Determine the [X, Y] coordinate at the center of the cell enclosing the given text.  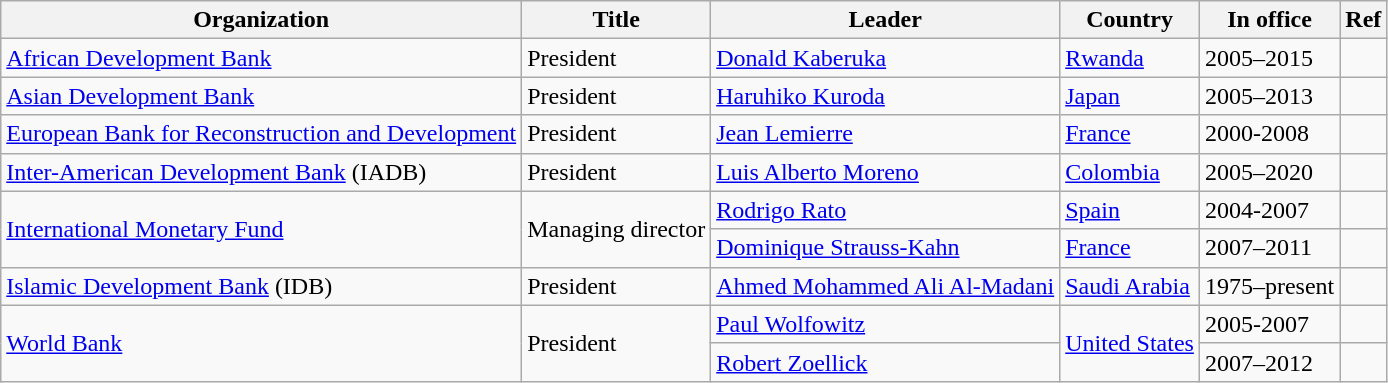
Country [1130, 20]
Donald Kaberuka [886, 58]
Managing director [616, 229]
Inter-American Development Bank (IADB) [262, 172]
Colombia [1130, 172]
2005–2020 [1269, 172]
2007–2011 [1269, 248]
2004-2007 [1269, 210]
2007–2012 [1269, 362]
Jean Lemierre [886, 134]
Asian Development Bank [262, 96]
Ref [1364, 20]
Islamic Development Bank (IDB) [262, 286]
Organization [262, 20]
2000-2008 [1269, 134]
2005–2013 [1269, 96]
Saudi Arabia [1130, 286]
Luis Alberto Moreno [886, 172]
Rodrigo Rato [886, 210]
Dominique Strauss-Kahn [886, 248]
African Development Bank [262, 58]
Rwanda [1130, 58]
World Bank [262, 343]
Paul Wolfowitz [886, 324]
Robert Zoellick [886, 362]
International Monetary Fund [262, 229]
Ahmed Mohammed Ali Al-Madani [886, 286]
Japan [1130, 96]
Leader [886, 20]
In office [1269, 20]
2005–2015 [1269, 58]
European Bank for Reconstruction and Development [262, 134]
Title [616, 20]
United States [1130, 343]
2005-2007 [1269, 324]
1975–present [1269, 286]
Spain [1130, 210]
Haruhiko Kuroda [886, 96]
